Pinpoint the cell where the given text exists, returning its (x, y) midpoint coordinate. 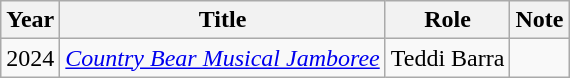
Note (540, 20)
Teddi Barra (448, 58)
2024 (30, 58)
Title (222, 20)
Role (448, 20)
Year (30, 20)
Country Bear Musical Jamboree (222, 58)
